Output the [X, Y] coordinate of the center of the cell containing the given text.  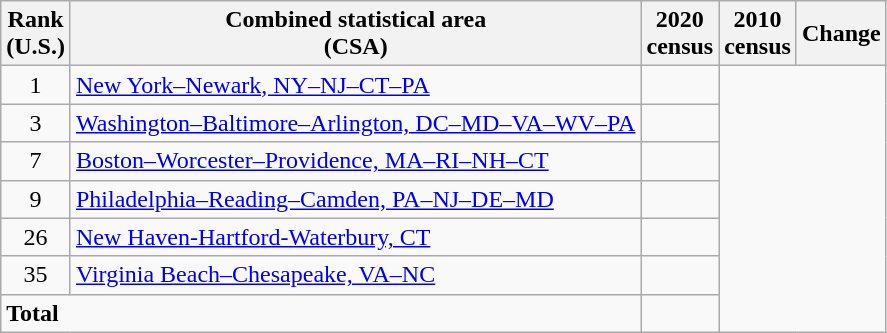
Rank(U.S.) [36, 34]
2010census [758, 34]
Change [841, 34]
Combined statistical area(CSA) [355, 34]
9 [36, 199]
New Haven-Hartford-Waterbury, CT [355, 237]
Boston–Worcester–Providence, MA–RI–NH–CT [355, 161]
35 [36, 275]
New York–Newark, NY–NJ–CT–PA [355, 85]
Philadelphia–Reading–Camden, PA–NJ–DE–MD [355, 199]
2020census [680, 34]
3 [36, 123]
7 [36, 161]
Virginia Beach–Chesapeake, VA–NC [355, 275]
26 [36, 237]
Total [321, 313]
1 [36, 85]
Washington–Baltimore–Arlington, DC–MD–VA–WV–PA [355, 123]
